Extract the (X, Y) coordinate from the center of the cell holding the provided text.  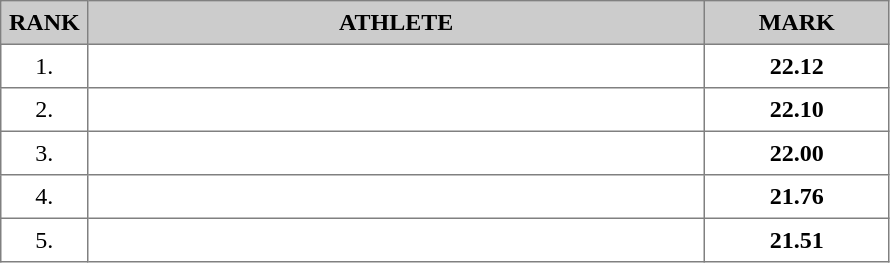
21.76 (796, 197)
22.12 (796, 66)
4. (44, 197)
ATHLETE (396, 23)
5. (44, 240)
MARK (796, 23)
3. (44, 153)
21.51 (796, 240)
1. (44, 66)
RANK (44, 23)
22.00 (796, 153)
2. (44, 110)
22.10 (796, 110)
